Find where the given text appears and provide that cell's center as (x, y) coordinate. 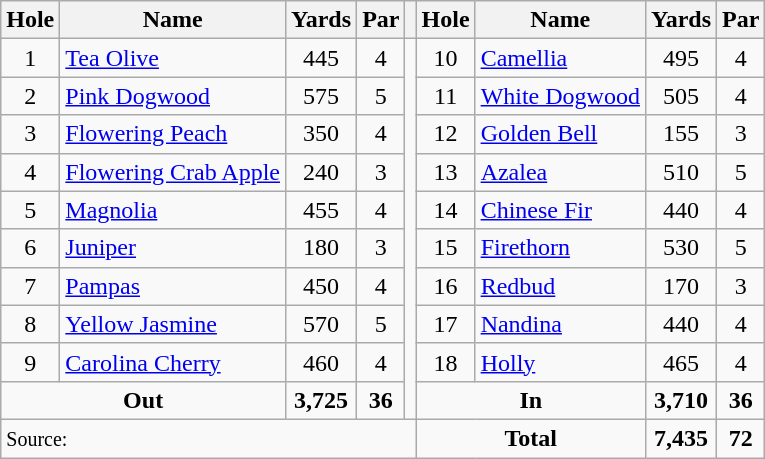
Magnolia (173, 210)
1 (30, 58)
3,710 (680, 400)
Pampas (173, 286)
Flowering Peach (173, 134)
465 (680, 362)
7,435 (680, 438)
460 (322, 362)
Carolina Cherry (173, 362)
Nandina (560, 324)
17 (446, 324)
575 (322, 96)
Pink Dogwood (173, 96)
In (530, 400)
450 (322, 286)
510 (680, 172)
3,725 (322, 400)
Firethorn (560, 248)
155 (680, 134)
Chinese Fir (560, 210)
White Dogwood (560, 96)
Source: (208, 438)
570 (322, 324)
Total (530, 438)
Out (144, 400)
Flowering Crab Apple (173, 172)
Holly (560, 362)
6 (30, 248)
Camellia (560, 58)
Juniper (173, 248)
15 (446, 248)
Golden Bell (560, 134)
455 (322, 210)
9 (30, 362)
Yellow Jasmine (173, 324)
13 (446, 172)
72 (741, 438)
11 (446, 96)
16 (446, 286)
445 (322, 58)
18 (446, 362)
10 (446, 58)
505 (680, 96)
495 (680, 58)
12 (446, 134)
7 (30, 286)
180 (322, 248)
Redbud (560, 286)
2 (30, 96)
530 (680, 248)
8 (30, 324)
350 (322, 134)
Tea Olive (173, 58)
14 (446, 210)
170 (680, 286)
Azalea (560, 172)
240 (322, 172)
